For the text-containing cell, return its midpoint in (X, Y) coordinate format. 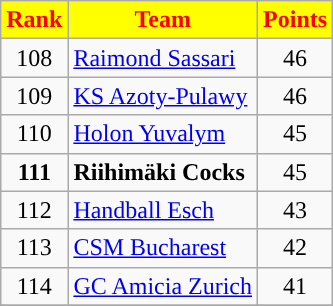
110 (34, 134)
41 (296, 286)
108 (34, 58)
43 (296, 210)
111 (34, 172)
114 (34, 286)
Handball Esch (163, 210)
113 (34, 248)
KS Azoty-Pulawy (163, 96)
109 (34, 96)
Raimond Sassari (163, 58)
112 (34, 210)
GC Amicia Zurich (163, 286)
42 (296, 248)
CSM Bucharest (163, 248)
Holon Yuvalym (163, 134)
Team (163, 20)
Rank (34, 20)
Riihimäki Cocks (163, 172)
Points (296, 20)
